Detect which cell encompasses the target text, then output its (x, y) center coordinate. 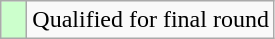
Qualified for final round (151, 20)
